Return the [x, y] coordinate for the center point of the cell that contains the specified text.  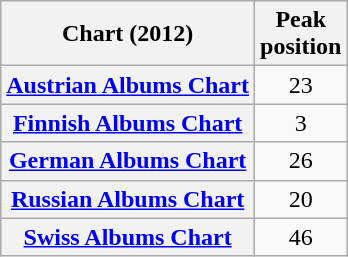
20 [301, 199]
46 [301, 237]
German Albums Chart [128, 161]
26 [301, 161]
Austrian Albums Chart [128, 85]
Finnish Albums Chart [128, 123]
Swiss Albums Chart [128, 237]
23 [301, 85]
Russian Albums Chart [128, 199]
3 [301, 123]
Peakposition [301, 34]
Chart (2012) [128, 34]
